Output the [X, Y] coordinate of the center of the cell containing the given text.  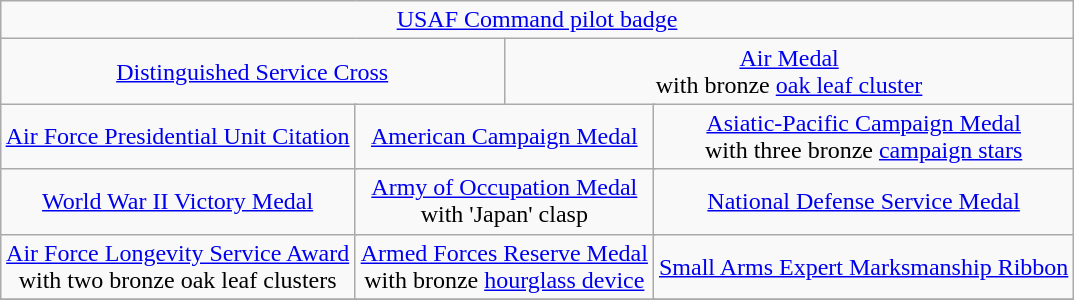
Air Force Longevity Service Awardwith two bronze oak leaf clusters [178, 266]
Small Arms Expert Marksmanship Ribbon [863, 266]
Air Medalwith bronze oak leaf cluster [789, 72]
Army of Occupation Medalwith 'Japan' clasp [504, 202]
National Defense Service Medal [863, 202]
Distinguished Service Cross [252, 72]
Armed Forces Reserve Medalwith bronze hourglass device [504, 266]
World War II Victory Medal [178, 202]
USAF Command pilot badge [537, 20]
Air Force Presidential Unit Citation [178, 136]
Asiatic-Pacific Campaign Medalwith three bronze campaign stars [863, 136]
American Campaign Medal [504, 136]
